Return the (x, y) coordinate for the center point of the cell that contains the specified text.  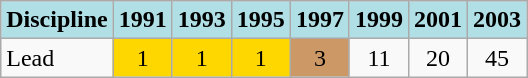
Lead (57, 58)
3 (320, 58)
1999 (378, 20)
1993 (202, 20)
1997 (320, 20)
11 (378, 58)
45 (498, 58)
1991 (142, 20)
20 (438, 58)
2003 (498, 20)
1995 (260, 20)
Discipline (57, 20)
2001 (438, 20)
